Return [X, Y] of the center of cell containing provided text 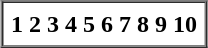
1 2 3 4 5 6 7 8 9 10 [104, 24]
